Provide the [x, y] coordinate of the cell's center where the given text is located.  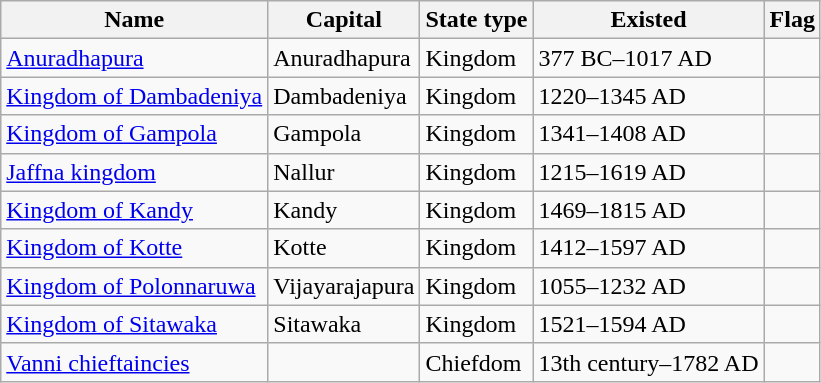
Vijayarajapura [344, 286]
Dambadeniya [344, 96]
State type [476, 20]
1215–1619 AD [648, 172]
Nallur [344, 172]
377 BC–1017 AD [648, 58]
Kotte [344, 248]
1412–1597 AD [648, 248]
Gampola [344, 134]
Vanni chieftaincies [134, 362]
Kandy [344, 210]
Name [134, 20]
Kingdom of Kandy [134, 210]
Existed [648, 20]
1521–1594 AD [648, 324]
Sitawaka [344, 324]
1469–1815 AD [648, 210]
Kingdom of Sitawaka [134, 324]
Capital [344, 20]
1055–1232 AD [648, 286]
Jaffna kingdom [134, 172]
13th century–1782 AD [648, 362]
Flag [792, 20]
Kingdom of Kotte [134, 248]
1341–1408 AD [648, 134]
1220–1345 AD [648, 96]
Kingdom of Polonnaruwa [134, 286]
Kingdom of Dambadeniya [134, 96]
Kingdom of Gampola [134, 134]
Chiefdom [476, 362]
